Pinpoint the cell where the given text exists, returning its [x, y] midpoint coordinate. 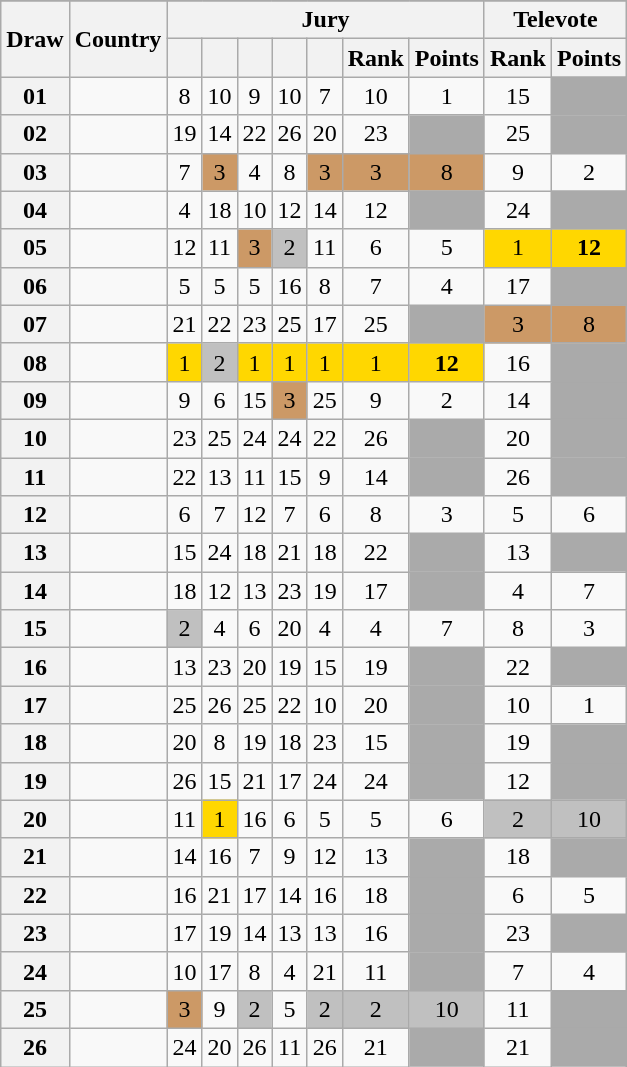
08 [35, 362]
01 [35, 96]
07 [35, 324]
Jury [326, 20]
Draw [35, 39]
04 [35, 210]
03 [35, 172]
05 [35, 248]
Country [118, 39]
06 [35, 286]
Televote [555, 20]
09 [35, 400]
02 [35, 134]
